For the text-containing cell, return its midpoint in (x, y) coordinate format. 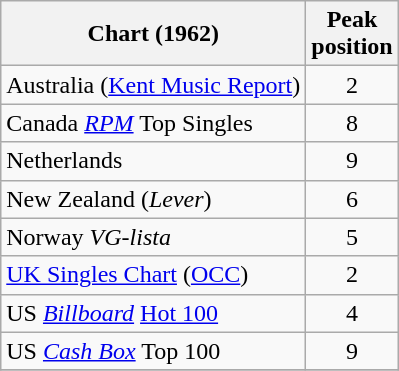
US Cash Box Top 100 (154, 351)
6 (352, 199)
8 (352, 123)
Canada RPM Top Singles (154, 123)
5 (352, 237)
Netherlands (154, 161)
US Billboard Hot 100 (154, 313)
Australia (Kent Music Report) (154, 85)
New Zealand (Lever) (154, 199)
4 (352, 313)
Chart (1962) (154, 34)
Peakposition (352, 34)
Norway VG-lista (154, 237)
UK Singles Chart (OCC) (154, 275)
